For the text-containing cell, return its midpoint in [X, Y] coordinate format. 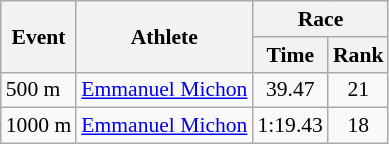
1:19.43 [290, 126]
21 [358, 90]
Time [290, 55]
500 m [38, 90]
Athlete [164, 36]
1000 m [38, 126]
Rank [358, 55]
39.47 [290, 90]
18 [358, 126]
Race [320, 19]
Event [38, 36]
